Scan for the cell matching the given text and deliver its [X, Y] coordinate at center. 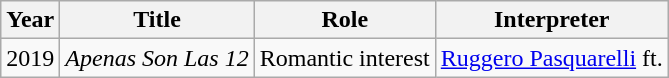
Romantic interest [344, 58]
Title [157, 20]
2019 [30, 58]
Role [344, 20]
Ruggero Pasquarelli ft. [552, 58]
Interpreter [552, 20]
Apenas Son Las 12 [157, 58]
Year [30, 20]
